Identify which cell holds the provided text, then report its (X, Y) central coordinate. 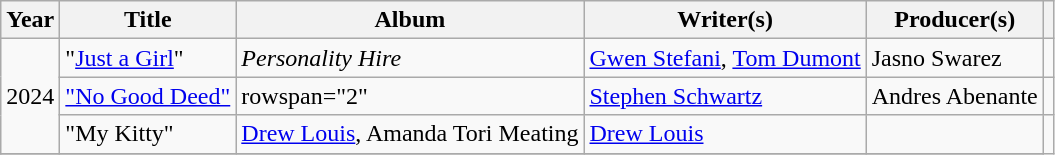
2024 (30, 96)
"Just a Girl" (148, 58)
"No Good Deed" (148, 96)
"My Kitty" (148, 134)
Producer(s) (954, 20)
Album (410, 20)
Gwen Stefani, Tom Dumont (725, 58)
Jasno Swarez (954, 58)
Stephen Schwartz (725, 96)
Personality Hire (410, 58)
Drew Louis (725, 134)
Year (30, 20)
rowspan="2" (410, 96)
Drew Louis, Amanda Tori Meating (410, 134)
Title (148, 20)
Writer(s) (725, 20)
Andres Abenante (954, 96)
